Extract the (X, Y) coordinate from the center of the cell holding the provided text.  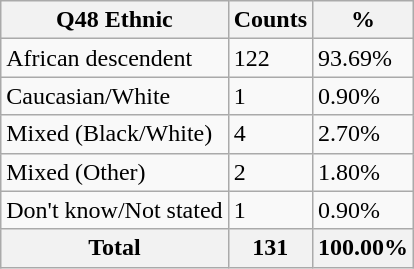
Mixed (Black/White) (114, 134)
2.70% (364, 134)
4 (270, 134)
100.00% (364, 248)
Counts (270, 20)
93.69% (364, 58)
Don't know/Not stated (114, 210)
% (364, 20)
131 (270, 248)
Caucasian/White (114, 96)
2 (270, 172)
Total (114, 248)
Mixed (Other) (114, 172)
Q48 Ethnic (114, 20)
1.80% (364, 172)
African descendent (114, 58)
122 (270, 58)
